Locate the cell with the specified text and output its [x, y] center coordinate. 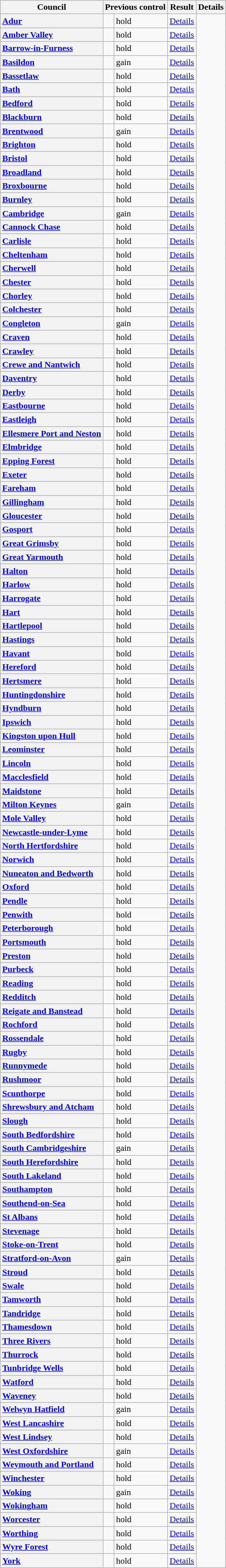
Rushmoor [52, 1080]
Redditch [52, 997]
Thurrock [52, 1355]
York [52, 1561]
Elmbridge [52, 447]
Milton Keynes [52, 804]
Penwith [52, 915]
Thamesdown [52, 1327]
Wyre Forest [52, 1547]
South Bedfordshire [52, 1135]
Amber Valley [52, 35]
North Hertfordshire [52, 846]
Runnymede [52, 1066]
Norwich [52, 860]
Hyndburn [52, 708]
South Lakeland [52, 1176]
Stevenage [52, 1231]
Newcastle-under-Lyme [52, 832]
Hertsmere [52, 681]
Kingston upon Hull [52, 736]
Worthing [52, 1533]
Havant [52, 653]
Cannock Chase [52, 227]
Rochford [52, 1024]
Result [182, 7]
Crawley [52, 351]
Fareham [52, 488]
Tunbridge Wells [52, 1368]
Stroud [52, 1272]
Winchester [52, 1478]
Ipswich [52, 722]
Hartlepool [52, 626]
Swale [52, 1286]
Watford [52, 1382]
Portsmouth [52, 942]
Brentwood [52, 131]
Wokingham [52, 1506]
Craven [52, 337]
Slough [52, 1121]
Epping Forest [52, 461]
Peterborough [52, 928]
Stoke-on-Trent [52, 1244]
Maidstone [52, 791]
Weymouth and Portland [52, 1464]
West Oxfordshire [52, 1451]
Bristol [52, 158]
Hereford [52, 667]
Chester [52, 282]
Broxbourne [52, 186]
Three Rivers [52, 1341]
Blackburn [52, 117]
Preston [52, 956]
South Herefordshire [52, 1162]
Colchester [52, 310]
Gillingham [52, 502]
Barrow-in-Furness [52, 48]
Exeter [52, 475]
Great Grimsby [52, 543]
Waveney [52, 1396]
Adur [52, 21]
Harlow [52, 584]
Hastings [52, 640]
Mole Valley [52, 818]
Bassetlaw [52, 76]
Reigate and Banstead [52, 1011]
Bath [52, 90]
Rossendale [52, 1038]
Bedford [52, 103]
Pendle [52, 901]
Crewe and Nantwich [52, 364]
Rugby [52, 1052]
Halton [52, 571]
Tandridge [52, 1313]
Eastbourne [52, 406]
Reading [52, 983]
West Lancashire [52, 1423]
Southend-on-Sea [52, 1203]
Carlisle [52, 241]
Daventry [52, 378]
Scunthorpe [52, 1093]
Derby [52, 392]
Welwyn Hatfield [52, 1409]
Broadland [52, 172]
South Cambridgeshire [52, 1148]
Basildon [52, 62]
Chorley [52, 296]
Cherwell [52, 268]
Council [52, 7]
Southampton [52, 1189]
Gosport [52, 530]
West Lindsey [52, 1437]
Previous control [135, 7]
Burnley [52, 200]
Hart [52, 612]
Cambridge [52, 213]
Harrogate [52, 598]
Tamworth [52, 1300]
Shrewsbury and Atcham [52, 1107]
Nuneaton and Bedworth [52, 873]
Eastleigh [52, 420]
Congleton [52, 323]
St Albans [52, 1217]
Macclesfield [52, 777]
Oxford [52, 887]
Gloucester [52, 516]
Lincoln [52, 763]
Great Yarmouth [52, 557]
Purbeck [52, 969]
Leominster [52, 750]
Stratford-on-Avon [52, 1258]
Ellesmere Port and Neston [52, 433]
Worcester [52, 1520]
Brighton [52, 144]
Woking [52, 1492]
Cheltenham [52, 255]
Huntingdonshire [52, 695]
